Search for the cell housing the specified text and yield its (x, y) center coordinate. 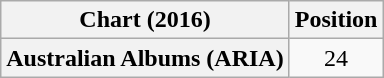
Australian Albums (ARIA) (145, 58)
Position (336, 20)
Chart (2016) (145, 20)
24 (336, 58)
